For the text-containing cell, return its midpoint in (X, Y) coordinate format. 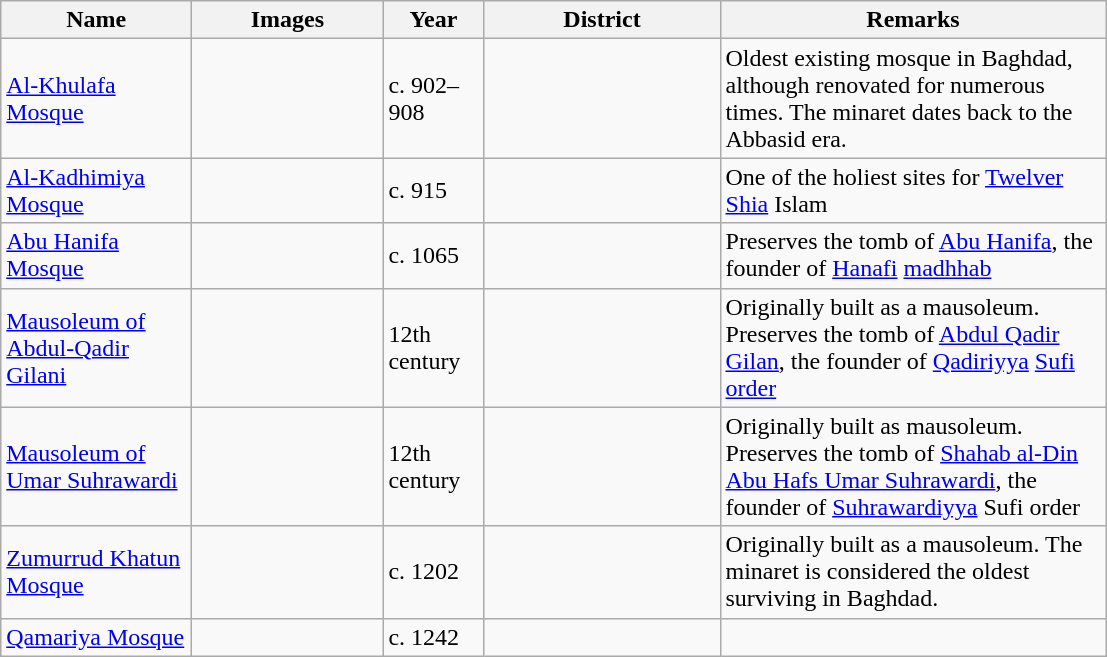
Preserves the tomb of Abu Hanifa, the founder of Hanafi madhhab (913, 256)
Year (434, 20)
Al-Kadhimiya Mosque (96, 190)
Zumurrud Khatun Mosque (96, 572)
Mausoleum of Umar Suhrawardi (96, 466)
Qamariya Mosque (96, 637)
Remarks (913, 20)
c. 1242 (434, 637)
c. 1202 (434, 572)
c. 1065 (434, 256)
Oldest existing mosque in Baghdad, although renovated for numerous times. The minaret dates back to the Abbasid era. (913, 98)
Mausoleum of Abdul-Qadir Gilani (96, 348)
Originally built as mausoleum. Preserves the tomb of Shahab al-Din Abu Hafs Umar Suhrawardi, the founder of Suhrawardiyya Sufi order (913, 466)
Name (96, 20)
Al-Khulafa Mosque (96, 98)
Abu Hanifa Mosque (96, 256)
c. 915 (434, 190)
c. 902–908 (434, 98)
District (602, 20)
One of the holiest sites for Twelver Shia Islam (913, 190)
Originally built as a mausoleum. Preserves the tomb of Abdul Qadir Gilan, the founder of Qadiriyya Sufi order (913, 348)
Images (288, 20)
Originally built as a mausoleum. The minaret is considered the oldest surviving in Baghdad. (913, 572)
